Scan for the cell matching the given text and deliver its (X, Y) coordinate at center. 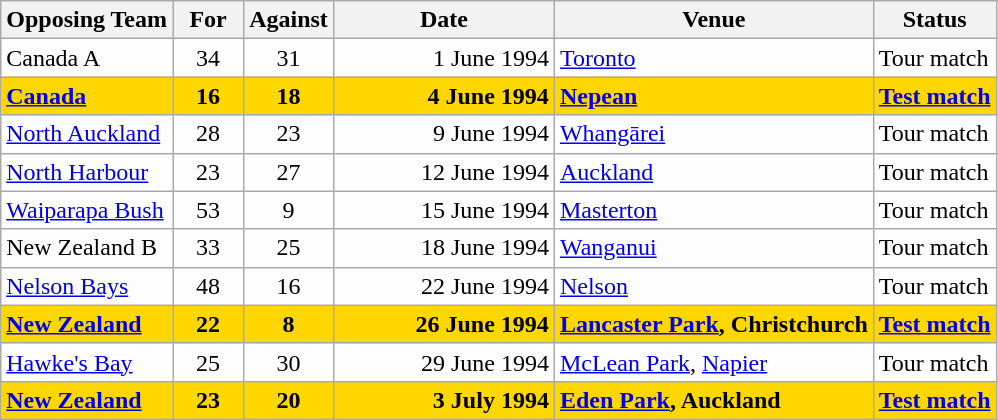
Auckland (714, 172)
McLean Park, Napier (714, 362)
53 (208, 210)
18 (289, 96)
Date (444, 20)
9 (289, 210)
Lancaster Park, Christchurch (714, 324)
3 July 1994 (444, 400)
Against (289, 20)
North Auckland (87, 134)
Venue (714, 20)
30 (289, 362)
1 June 1994 (444, 58)
Nepean (714, 96)
Nelson Bays (87, 286)
Nelson (714, 286)
18 June 1994 (444, 248)
Toronto (714, 58)
North Harbour (87, 172)
22 (208, 324)
Status (934, 20)
15 June 1994 (444, 210)
Masterton (714, 210)
8 (289, 324)
28 (208, 134)
Whangārei (714, 134)
4 June 1994 (444, 96)
Waiparapa Bush (87, 210)
New Zealand B (87, 248)
12 June 1994 (444, 172)
33 (208, 248)
27 (289, 172)
For (208, 20)
22 June 1994 (444, 286)
29 June 1994 (444, 362)
Wanganui (714, 248)
Canada A (87, 58)
34 (208, 58)
26 June 1994 (444, 324)
Opposing Team (87, 20)
31 (289, 58)
Hawke's Bay (87, 362)
Canada (87, 96)
9 June 1994 (444, 134)
20 (289, 400)
Eden Park, Auckland (714, 400)
48 (208, 286)
